Extract the (X, Y) coordinate from the center of the cell holding the provided text.  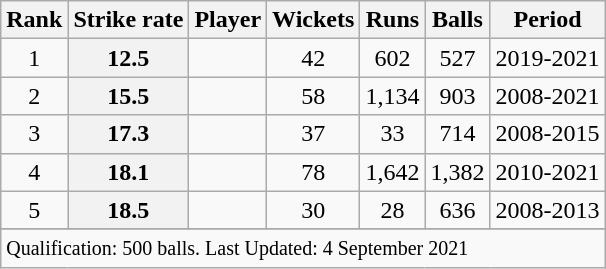
Period (548, 20)
5 (34, 210)
Player (228, 20)
15.5 (128, 96)
2008-2021 (548, 96)
12.5 (128, 58)
2 (34, 96)
78 (314, 172)
18.5 (128, 210)
4 (34, 172)
37 (314, 134)
1 (34, 58)
2008-2015 (548, 134)
903 (458, 96)
Wickets (314, 20)
18.1 (128, 172)
Rank (34, 20)
602 (392, 58)
30 (314, 210)
2008-2013 (548, 210)
1,382 (458, 172)
Runs (392, 20)
2010-2021 (548, 172)
17.3 (128, 134)
1,642 (392, 172)
714 (458, 134)
636 (458, 210)
2019-2021 (548, 58)
1,134 (392, 96)
Balls (458, 20)
28 (392, 210)
Strike rate (128, 20)
33 (392, 134)
58 (314, 96)
3 (34, 134)
Qualification: 500 balls. Last Updated: 4 September 2021 (303, 248)
527 (458, 58)
42 (314, 58)
